Return [X, Y] of the center of cell containing provided text 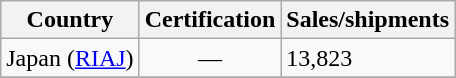
Japan (RIAJ) [70, 58]
13,823 [368, 58]
Country [70, 20]
Sales/shipments [368, 20]
Certification [210, 20]
— [210, 58]
